Capture the cell that displays the provided text and extract its (X, Y) central coordinate. 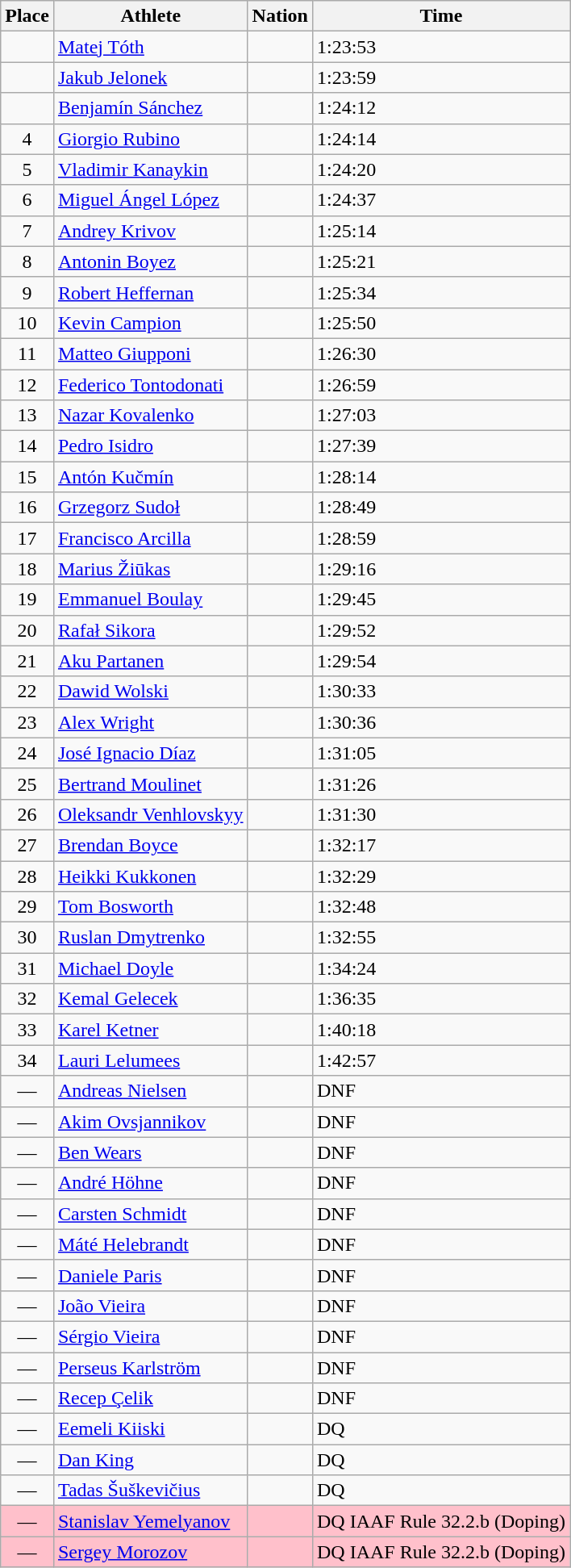
Eemeli Kiiski (150, 1429)
1:29:52 (440, 630)
14 (27, 446)
10 (27, 323)
1:29:45 (440, 600)
Emmanuel Boulay (150, 600)
Antón Kučmín (150, 477)
Kevin Campion (150, 323)
1:23:59 (440, 77)
1:31:26 (440, 784)
Giorgio Rubino (150, 139)
Máté Helebrandt (150, 1244)
1:29:16 (440, 569)
Andrey Krivov (150, 231)
1:24:20 (440, 169)
Andreas Nielsen (150, 1091)
Bertrand Moulinet (150, 784)
29 (27, 907)
1:31:05 (440, 753)
André Höhne (150, 1183)
8 (27, 261)
Brendan Boyce (150, 845)
23 (27, 722)
21 (27, 661)
Daniele Paris (150, 1275)
30 (27, 938)
28 (27, 876)
16 (27, 508)
Dawid Wolski (150, 692)
Heikki Kukkonen (150, 876)
Marius Žiūkas (150, 569)
1:36:35 (440, 999)
6 (27, 200)
27 (27, 845)
1:27:03 (440, 416)
1:28:49 (440, 508)
Sergey Morozov (150, 1552)
1:28:14 (440, 477)
Ben Wears (150, 1152)
34 (27, 1060)
1:26:59 (440, 385)
24 (27, 753)
Karel Ketner (150, 1030)
1:25:34 (440, 292)
Antonin Boyez (150, 261)
Athlete (150, 16)
Jakub Jelonek (150, 77)
Nation (280, 16)
17 (27, 538)
Rafał Sikora (150, 630)
Tadas Šuškevičius (150, 1491)
9 (27, 292)
Ruslan Dmytrenko (150, 938)
1:25:14 (440, 231)
Akim Ovsjannikov (150, 1122)
Miguel Ángel López (150, 200)
1:27:39 (440, 446)
1:26:30 (440, 353)
Perseus Karlström (150, 1368)
25 (27, 784)
12 (27, 385)
20 (27, 630)
1:32:55 (440, 938)
1:24:14 (440, 139)
1:24:12 (440, 108)
Lauri Lelumees (150, 1060)
Vladimir Kanaykin (150, 169)
Time (440, 16)
22 (27, 692)
7 (27, 231)
1:25:50 (440, 323)
1:30:36 (440, 722)
Nazar Kovalenko (150, 416)
Alex Wright (150, 722)
1:31:30 (440, 814)
1:40:18 (440, 1030)
1:28:59 (440, 538)
Dan King (150, 1460)
Aku Partanen (150, 661)
Francisco Arcilla (150, 538)
Grzegorz Sudoł (150, 508)
Federico Tontodonati (150, 385)
Michael Doyle (150, 968)
Matteo Giupponi (150, 353)
1:34:24 (440, 968)
33 (27, 1030)
Carsten Schmidt (150, 1214)
11 (27, 353)
1:30:33 (440, 692)
32 (27, 999)
Tom Bosworth (150, 907)
4 (27, 139)
Sérgio Vieira (150, 1336)
Pedro Isidro (150, 446)
Kemal Gelecek (150, 999)
1:23:53 (440, 47)
Stanislav Yemelyanov (150, 1521)
Robert Heffernan (150, 292)
26 (27, 814)
13 (27, 416)
Matej Tóth (150, 47)
Oleksandr Venhlovskyy (150, 814)
1:32:29 (440, 876)
5 (27, 169)
José Ignacio Díaz (150, 753)
15 (27, 477)
31 (27, 968)
João Vieira (150, 1306)
18 (27, 569)
1:25:21 (440, 261)
Place (27, 16)
19 (27, 600)
Recep Çelik (150, 1399)
1:32:17 (440, 845)
Benjamín Sánchez (150, 108)
1:29:54 (440, 661)
1:24:37 (440, 200)
1:42:57 (440, 1060)
1:32:48 (440, 907)
